For the text-containing cell, return its midpoint in (x, y) coordinate format. 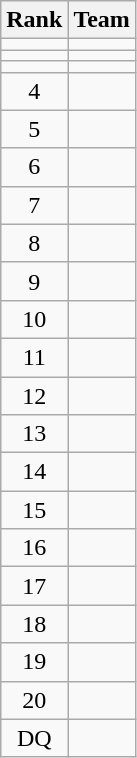
11 (34, 357)
20 (34, 700)
Team (102, 20)
DQ (34, 738)
19 (34, 662)
7 (34, 205)
15 (34, 510)
Rank (34, 20)
18 (34, 624)
14 (34, 472)
12 (34, 395)
9 (34, 281)
8 (34, 243)
16 (34, 548)
5 (34, 129)
6 (34, 167)
4 (34, 91)
10 (34, 319)
13 (34, 434)
17 (34, 586)
